Return (X, Y) of the center of cell containing provided text 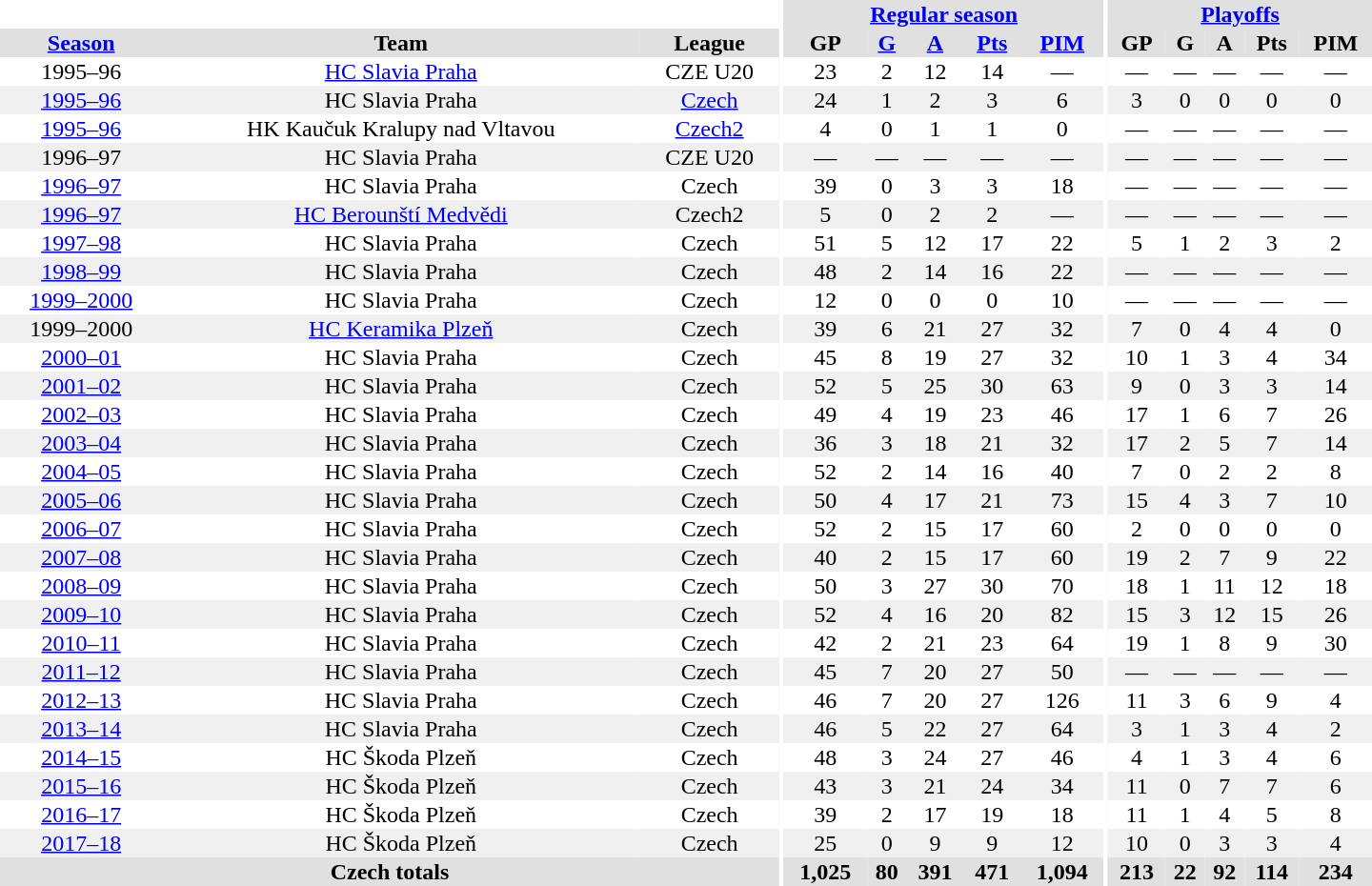
42 (825, 643)
36 (825, 443)
2007–08 (81, 557)
234 (1336, 872)
2009–10 (81, 614)
2012–13 (81, 700)
Season (81, 43)
82 (1061, 614)
1,094 (1061, 872)
92 (1223, 872)
2011–12 (81, 672)
Regular season (944, 14)
2002–03 (81, 414)
Playoffs (1241, 14)
126 (1061, 700)
2010–11 (81, 643)
HK Kaučuk Kralupy nad Vltavou (400, 129)
2013–14 (81, 729)
2005–06 (81, 500)
63 (1061, 386)
2001–02 (81, 386)
70 (1061, 586)
51 (825, 243)
2006–07 (81, 529)
2003–04 (81, 443)
2015–16 (81, 786)
Czech totals (390, 872)
HC Keramika Plzeň (400, 329)
49 (825, 414)
114 (1272, 872)
80 (886, 872)
Team (400, 43)
2014–15 (81, 757)
2017–18 (81, 843)
2008–09 (81, 586)
43 (825, 786)
2016–17 (81, 815)
1997–98 (81, 243)
213 (1137, 872)
73 (1061, 500)
2000–01 (81, 357)
471 (992, 872)
HC Berounští Medvědi (400, 214)
2004–05 (81, 472)
League (709, 43)
391 (935, 872)
1998–99 (81, 272)
1,025 (825, 872)
